Capture the cell that displays the provided text and extract its [X, Y] central coordinate. 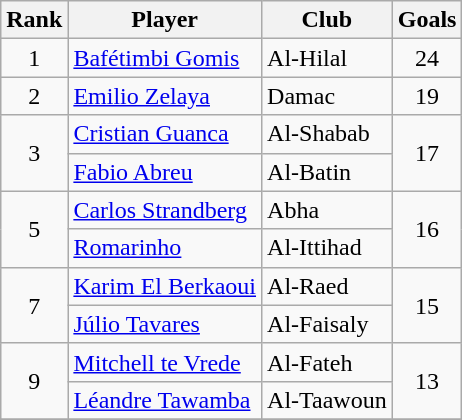
2 [34, 96]
19 [427, 96]
Al-Hilal [328, 58]
Goals [427, 20]
Bafétimbi Gomis [165, 58]
Fabio Abreu [165, 172]
Mitchell te Vrede [165, 362]
16 [427, 229]
Abha [328, 210]
13 [427, 381]
Player [165, 20]
Karim El Berkaoui [165, 286]
7 [34, 305]
1 [34, 58]
9 [34, 381]
Al-Shabab [328, 134]
Romarinho [165, 248]
Al-Ittihad [328, 248]
Al-Faisaly [328, 324]
5 [34, 229]
Damac [328, 96]
Cristian Guanca [165, 134]
Al-Taawoun [328, 400]
24 [427, 58]
Rank [34, 20]
Club [328, 20]
Júlio Tavares [165, 324]
15 [427, 305]
3 [34, 153]
Al-Raed [328, 286]
Emilio Zelaya [165, 96]
Al-Batin [328, 172]
Léandre Tawamba [165, 400]
17 [427, 153]
Carlos Strandberg [165, 210]
Al-Fateh [328, 362]
